From the cell containing the given text, extract its center point as [X, Y] coordinate. 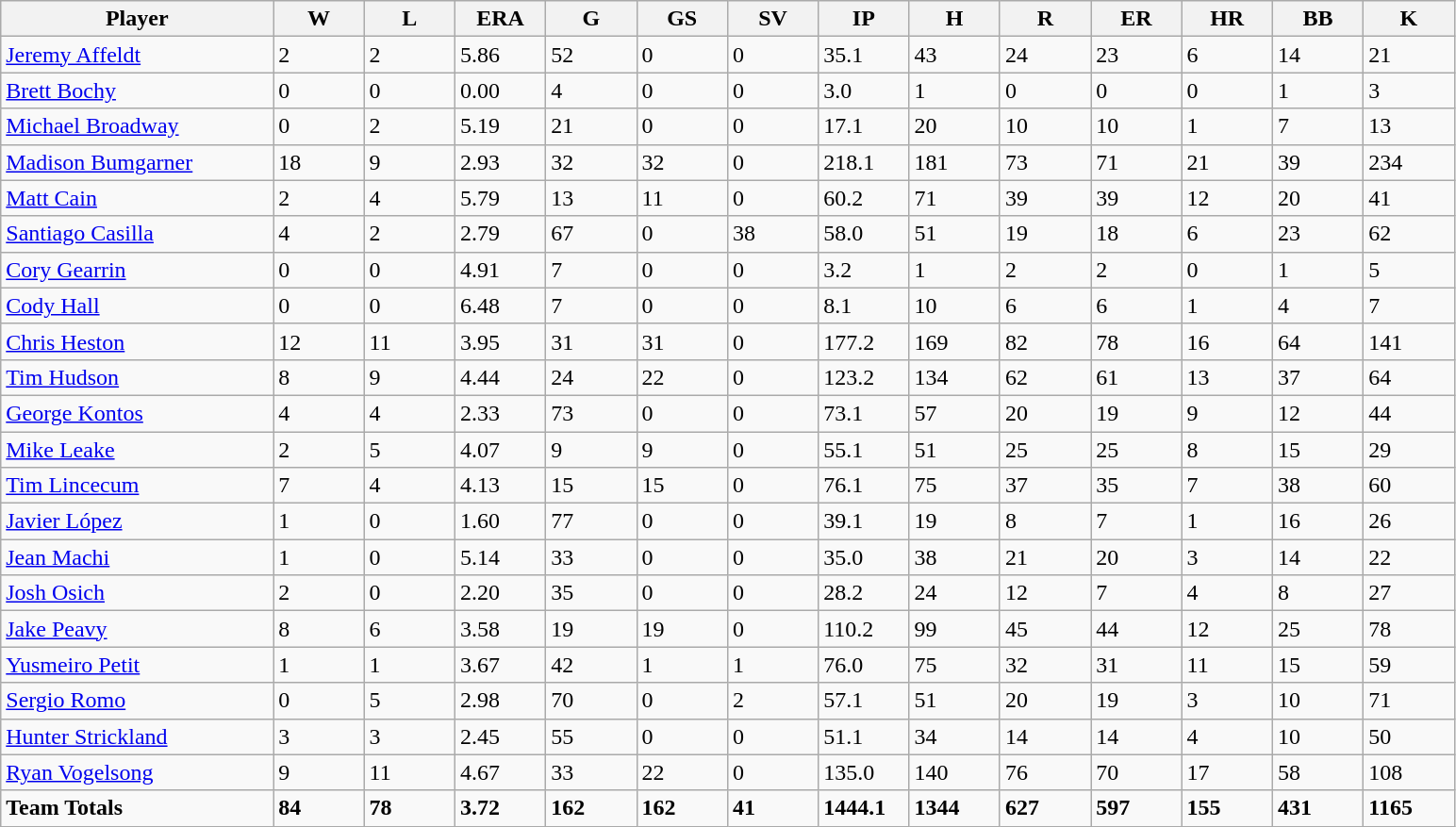
76.1 [864, 486]
4.44 [500, 377]
57.1 [864, 701]
2.45 [500, 736]
Cody Hall [138, 306]
Mike Leake [138, 450]
5.79 [500, 198]
5.19 [500, 126]
181 [954, 162]
2.79 [500, 234]
K [1409, 19]
110.2 [864, 629]
597 [1136, 808]
60.2 [864, 198]
Tim Hudson [138, 377]
Hunter Strickland [138, 736]
ERA [500, 19]
67 [591, 234]
4.13 [500, 486]
234 [1409, 162]
3.58 [500, 629]
Santiago Casilla [138, 234]
34 [954, 736]
Player [138, 19]
W [319, 19]
ER [1136, 19]
G [591, 19]
Yusmeiro Petit [138, 665]
55.1 [864, 450]
155 [1227, 808]
76.0 [864, 665]
5.86 [500, 55]
28.2 [864, 593]
57 [954, 413]
29 [1409, 450]
5.14 [500, 557]
Tim Lincecum [138, 486]
Josh Osich [138, 593]
61 [1136, 377]
84 [319, 808]
3.95 [500, 341]
169 [954, 341]
140 [954, 772]
Jeremy Affeldt [138, 55]
141 [1409, 341]
Jean Machi [138, 557]
26 [1409, 521]
2.93 [500, 162]
1165 [1409, 808]
135.0 [864, 772]
4.91 [500, 270]
39.1 [864, 521]
627 [1045, 808]
27 [1409, 593]
17.1 [864, 126]
59 [1409, 665]
Ryan Vogelsong [138, 772]
GS [682, 19]
43 [954, 55]
H [954, 19]
52 [591, 55]
45 [1045, 629]
99 [954, 629]
Sergio Romo [138, 701]
6.48 [500, 306]
3.0 [864, 91]
35.0 [864, 557]
IP [864, 19]
50 [1409, 736]
58 [1317, 772]
431 [1317, 808]
58.0 [864, 234]
55 [591, 736]
Madison Bumgarner [138, 162]
77 [591, 521]
1444.1 [864, 808]
60 [1409, 486]
2.33 [500, 413]
8.1 [864, 306]
Jake Peavy [138, 629]
1.60 [500, 521]
HR [1227, 19]
R [1045, 19]
1344 [954, 808]
2.98 [500, 701]
Team Totals [138, 808]
L [409, 19]
George Kontos [138, 413]
76 [1045, 772]
Chris Heston [138, 341]
3.72 [500, 808]
73.1 [864, 413]
3.2 [864, 270]
0.00 [500, 91]
218.1 [864, 162]
4.07 [500, 450]
Brett Bochy [138, 91]
123.2 [864, 377]
SV [772, 19]
35.1 [864, 55]
51.1 [864, 736]
Michael Broadway [138, 126]
BB [1317, 19]
82 [1045, 341]
Matt Cain [138, 198]
4.67 [500, 772]
Javier López [138, 521]
2.20 [500, 593]
17 [1227, 772]
108 [1409, 772]
134 [954, 377]
42 [591, 665]
177.2 [864, 341]
Cory Gearrin [138, 270]
3.67 [500, 665]
